Find where the given text appears and provide that cell's center as (X, Y) coordinate. 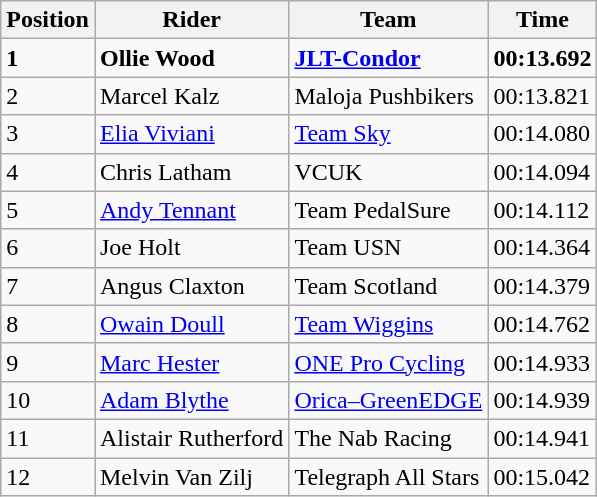
00:14.379 (542, 286)
3 (48, 134)
Team Wiggins (388, 324)
Marcel Kalz (191, 96)
Orica–GreenEDGE (388, 400)
00:14.939 (542, 400)
00:14.094 (542, 172)
VCUK (388, 172)
The Nab Racing (388, 438)
10 (48, 400)
Adam Blythe (191, 400)
Melvin Van Zilj (191, 477)
Team Scotland (388, 286)
Team USN (388, 248)
00:14.941 (542, 438)
Elia Viviani (191, 134)
Joe Holt (191, 248)
00:14.112 (542, 210)
JLT-Condor (388, 58)
Team PedalSure (388, 210)
Maloja Pushbikers (388, 96)
Time (542, 20)
Telegraph All Stars (388, 477)
Angus Claxton (191, 286)
Alistair Rutherford (191, 438)
Team Sky (388, 134)
Ollie Wood (191, 58)
00:15.042 (542, 477)
Andy Tennant (191, 210)
2 (48, 96)
9 (48, 362)
12 (48, 477)
00:14.080 (542, 134)
00:13.821 (542, 96)
5 (48, 210)
ONE Pro Cycling (388, 362)
4 (48, 172)
Owain Doull (191, 324)
00:13.692 (542, 58)
Chris Latham (191, 172)
00:14.762 (542, 324)
Rider (191, 20)
00:14.933 (542, 362)
8 (48, 324)
Team (388, 20)
6 (48, 248)
7 (48, 286)
Position (48, 20)
11 (48, 438)
00:14.364 (542, 248)
Marc Hester (191, 362)
1 (48, 58)
